Return (X, Y) of the center of cell containing provided text 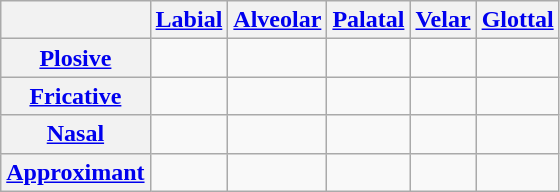
Palatal (368, 20)
Alveolar (278, 20)
Glottal (518, 20)
Labial (189, 20)
Velar (443, 20)
Approximant (76, 172)
Nasal (76, 134)
Plosive (76, 58)
Fricative (76, 96)
